Locate the cell with the specified text and output its [X, Y] center coordinate. 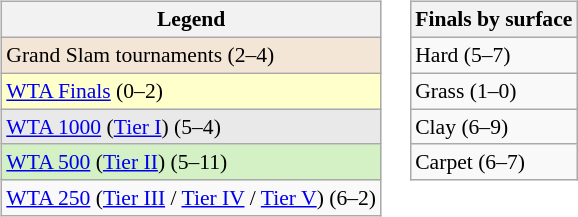
Grand Slam tournaments (2–4) [191, 55]
Legend [191, 20]
Clay (6–9) [494, 127]
Hard (5–7) [494, 55]
Finals by surface [494, 20]
WTA 500 (Tier II) (5–11) [191, 162]
WTA 250 (Tier III / Tier IV / Tier V) (6–2) [191, 198]
Grass (1–0) [494, 91]
Carpet (6–7) [494, 162]
WTA 1000 (Tier I) (5–4) [191, 127]
WTA Finals (0–2) [191, 91]
